Determine the (X, Y) coordinate at the center of the cell enclosing the given text.  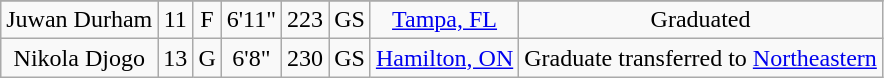
6'11" (251, 20)
Graduate transferred to Northeastern (701, 58)
Juwan Durham (80, 20)
223 (306, 20)
F (207, 20)
Tampa, FL (444, 20)
11 (176, 20)
230 (306, 58)
Graduated (701, 20)
Nikola Djogo (80, 58)
6'8" (251, 58)
13 (176, 58)
G (207, 58)
Hamilton, ON (444, 58)
